Detect which cell encompasses the target text, then output its (x, y) center coordinate. 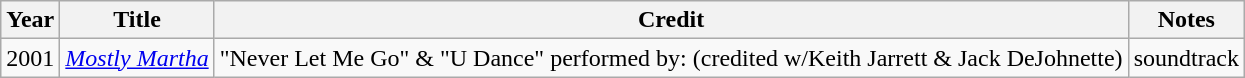
Notes (1186, 20)
"Never Let Me Go" & "U Dance" performed by: (credited w/Keith Jarrett & Jack DeJohnette) (671, 58)
Title (137, 20)
2001 (30, 58)
Credit (671, 20)
Mostly Martha (137, 58)
Year (30, 20)
soundtrack (1186, 58)
